Detect which cell encompasses the target text, then output its [X, Y] center coordinate. 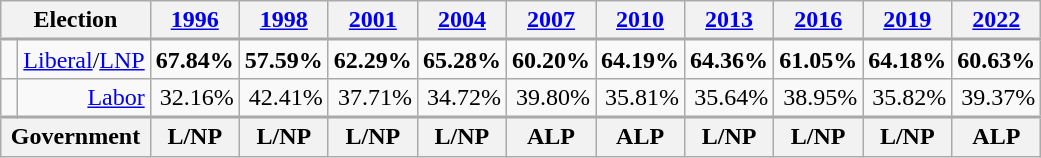
1996 [194, 20]
2007 [550, 20]
35.64% [730, 98]
Election [76, 20]
39.80% [550, 98]
67.84% [194, 60]
2013 [730, 20]
32.16% [194, 98]
37.71% [372, 98]
39.37% [996, 98]
64.36% [730, 60]
62.29% [372, 60]
57.59% [284, 60]
35.82% [908, 98]
Government [76, 136]
2001 [372, 20]
2016 [818, 20]
2004 [462, 20]
35.81% [640, 98]
65.28% [462, 60]
60.20% [550, 60]
2019 [908, 20]
42.41% [284, 98]
64.18% [908, 60]
34.72% [462, 98]
64.19% [640, 60]
Labor [84, 98]
1998 [284, 20]
Liberal/LNP [84, 60]
2022 [996, 20]
2010 [640, 20]
61.05% [818, 60]
60.63% [996, 60]
38.95% [818, 98]
